Return [x, y] of the center of cell containing provided text 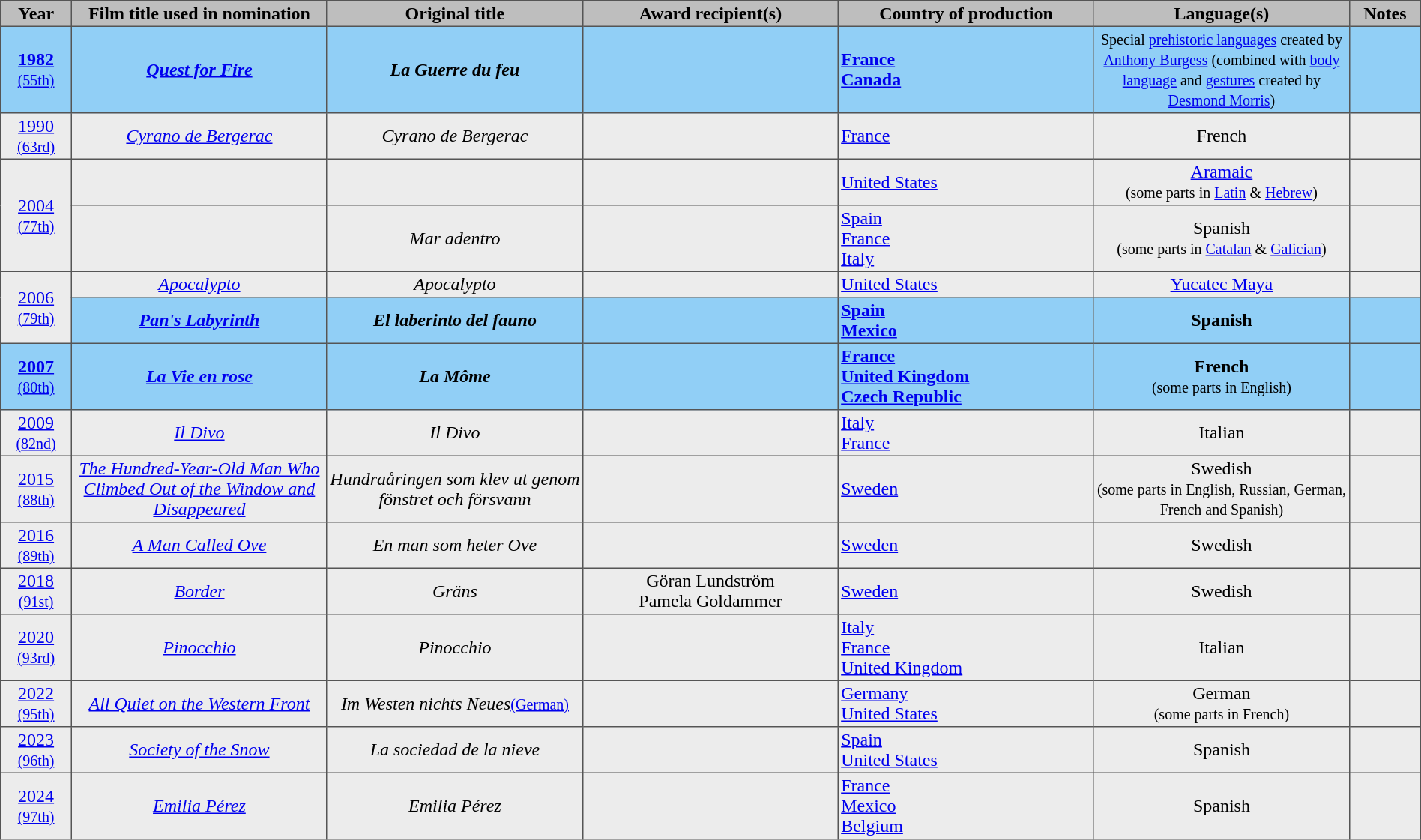
German (some parts in French) [1222, 704]
Gräns [454, 591]
2015(88th) [36, 489]
Göran LundströmPamela Goldammer [710, 591]
Hundraåringen som klev ut genom fönstret och försvann [454, 489]
La Vie en rose [199, 376]
2004(77th) [36, 215]
1990(63rd) [36, 136]
Aramaic(some parts in Latin & Hebrew) [1222, 182]
2018(91st) [36, 591]
La Môme [454, 376]
Border [199, 591]
Language(s) [1222, 13]
Swedish(some parts in English, Russian, German, French and Spanish) [1222, 489]
Year [36, 13]
France Mexico Belgium [965, 806]
2020(93rd) [36, 647]
Country of production [965, 13]
Original title [454, 13]
La Guerre du feu [454, 70]
Spain Mexico [965, 321]
A Man Called Ove [199, 546]
The Hundred-Year-Old Man Who Climbed Out of the Window and Disappeared [199, 489]
El laberinto del fauno [454, 321]
Spanish(some parts in Catalan & Galician) [1222, 238]
Award recipient(s) [710, 13]
En man som heter Ove [454, 546]
Spain United States [965, 750]
Society of the Snow [199, 750]
France [965, 136]
Special prehistoric languages created by Anthony Burgess (combined with body language and gestures created by Desmond Morris) [1222, 70]
Notes [1385, 13]
Spain France Italy [965, 238]
2006(79th) [36, 307]
Italy France United Kingdom [965, 647]
2024(97th) [36, 806]
Im Westen nichts Neues(German) [454, 704]
All Quiet on the Western Front [199, 704]
Quest for Fire [199, 70]
2007(80th) [36, 376]
Yucatec Maya [1222, 284]
Film title used in nomination [199, 13]
2016(89th) [36, 546]
Italy France [965, 433]
Germany United States [965, 704]
La sociedad de la nieve [454, 750]
French [1222, 136]
France Canada [965, 70]
2009(82nd) [36, 433]
Mar adentro [454, 238]
France United Kingdom Czech Republic [965, 376]
2023(96th) [36, 750]
2022(95th) [36, 704]
1982(55th) [36, 70]
French(some parts in English) [1222, 376]
Pan's Labyrinth [199, 321]
